Capture the cell that displays the provided text and extract its [x, y] central coordinate. 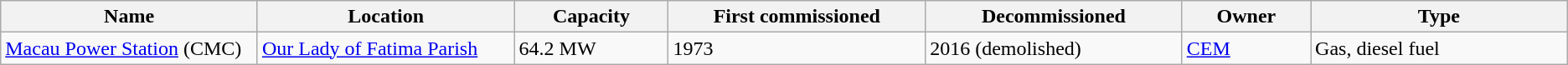
CEM [1246, 48]
Name [129, 17]
Type [1439, 17]
64.2 MW [591, 48]
Gas, diesel fuel [1439, 48]
First commissioned [797, 17]
Macau Power Station (CMC) [129, 48]
Decommissioned [1054, 17]
2016 (demolished) [1054, 48]
Location [385, 17]
1973 [797, 48]
Capacity [591, 17]
Our Lady of Fatima Parish [385, 48]
Owner [1246, 17]
